Extract the (x, y) coordinate from the center of the cell holding the provided text.  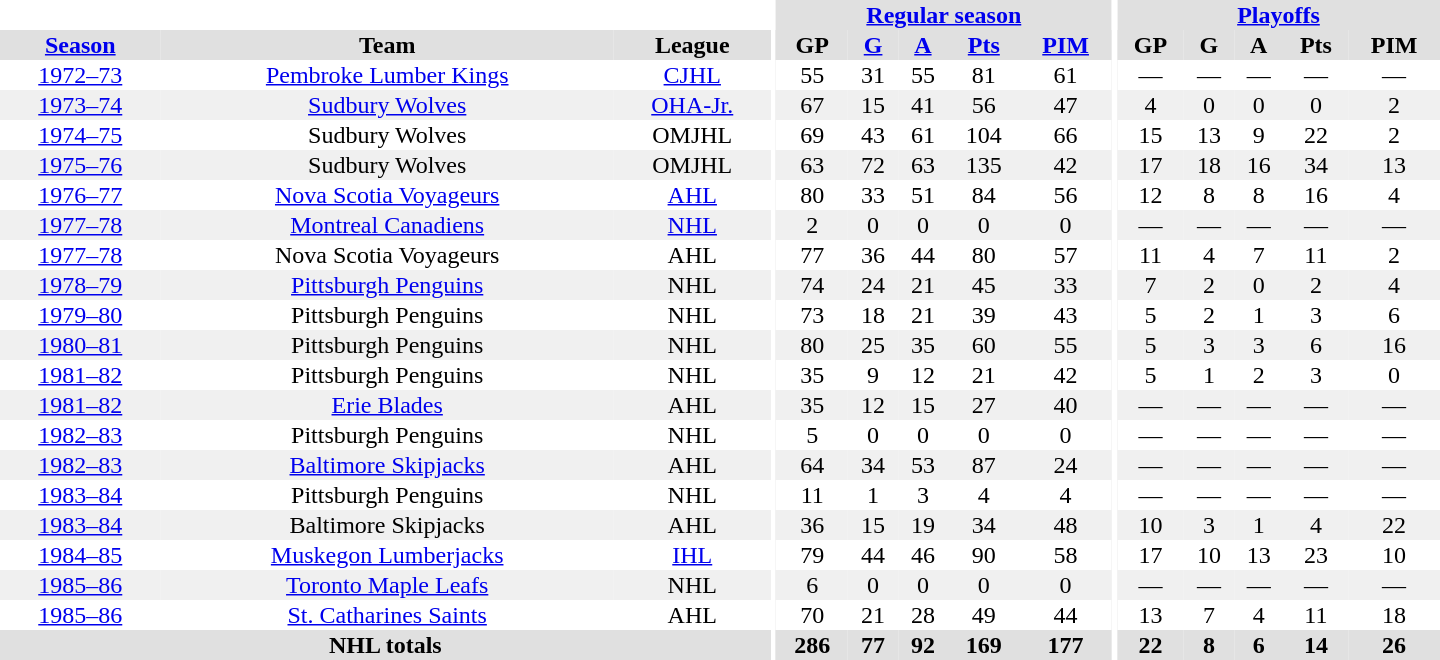
25 (873, 345)
14 (1316, 645)
Muskegon Lumberjacks (388, 555)
58 (1066, 555)
286 (812, 645)
Team (388, 45)
135 (984, 165)
73 (812, 315)
Erie Blades (388, 405)
69 (812, 135)
1974–75 (80, 135)
23 (1316, 555)
27 (984, 405)
49 (984, 615)
NHL totals (386, 645)
169 (984, 645)
26 (1394, 645)
57 (1066, 255)
72 (873, 165)
104 (984, 135)
67 (812, 105)
1975–76 (80, 165)
48 (1066, 525)
84 (984, 195)
46 (923, 555)
64 (812, 465)
40 (1066, 405)
OHA-Jr. (692, 105)
Season (80, 45)
CJHL (692, 75)
St. Catharines Saints (388, 615)
74 (812, 285)
79 (812, 555)
51 (923, 195)
Playoffs (1278, 15)
1972–73 (80, 75)
31 (873, 75)
81 (984, 75)
1976–77 (80, 195)
41 (923, 105)
1984–85 (80, 555)
87 (984, 465)
92 (923, 645)
1980–81 (80, 345)
IHL (692, 555)
53 (923, 465)
Toronto Maple Leafs (388, 585)
39 (984, 315)
Regular season (944, 15)
1978–79 (80, 285)
90 (984, 555)
70 (812, 615)
47 (1066, 105)
28 (923, 615)
45 (984, 285)
66 (1066, 135)
177 (1066, 645)
60 (984, 345)
19 (923, 525)
Pembroke Lumber Kings (388, 75)
League (692, 45)
1979–80 (80, 315)
1973–74 (80, 105)
Montreal Canadiens (388, 225)
